Output the [x, y] coordinate of the center of the cell containing the given text.  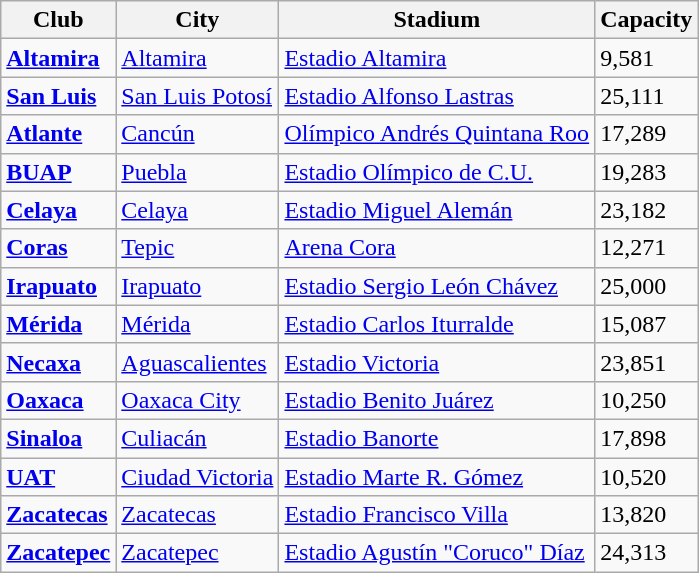
12,271 [646, 248]
Estadio Agustín "Coruco" Díaz [437, 553]
San Luis Potosí [198, 96]
Oaxaca [58, 400]
Estadio Marte R. Gómez [437, 477]
Stadium [437, 20]
Culiacán [198, 438]
25,000 [646, 286]
Ciudad Victoria [198, 477]
25,111 [646, 96]
Aguascalientes [198, 362]
Atlante [58, 134]
13,820 [646, 515]
Sinaloa [58, 438]
Estadio Altamira [437, 58]
Olímpico Andrés Quintana Roo [437, 134]
Estadio Benito Juárez [437, 400]
Estadio Sergio León Chávez [437, 286]
15,087 [646, 324]
23,182 [646, 210]
Estadio Alfonso Lastras [437, 96]
9,581 [646, 58]
24,313 [646, 553]
Capacity [646, 20]
Coras [58, 248]
10,520 [646, 477]
Estadio Victoria [437, 362]
19,283 [646, 172]
Estadio Miguel Alemán [437, 210]
Cancún [198, 134]
Arena Cora [437, 248]
Club [58, 20]
Necaxa [58, 362]
10,250 [646, 400]
23,851 [646, 362]
Estadio Francisco Villa [437, 515]
Estadio Olímpico de C.U. [437, 172]
BUAP [58, 172]
17,289 [646, 134]
Estadio Banorte [437, 438]
City [198, 20]
Estadio Carlos Iturralde [437, 324]
UAT [58, 477]
San Luis [58, 96]
Puebla [198, 172]
17,898 [646, 438]
Oaxaca City [198, 400]
Tepic [198, 248]
